Return (X, Y) of the center of cell containing provided text 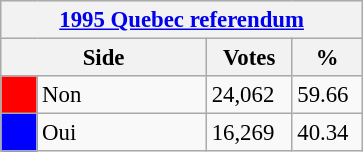
59.66 (328, 95)
Side (104, 58)
Votes (249, 58)
% (328, 58)
1995 Quebec referendum (182, 20)
24,062 (249, 95)
Oui (122, 133)
Non (122, 95)
40.34 (328, 133)
16,269 (249, 133)
